Output the (X, Y) coordinate of the center of the cell containing the given text.  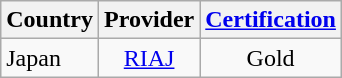
Gold (271, 58)
Certification (271, 20)
Japan (50, 58)
RIAJ (148, 58)
Country (50, 20)
Provider (148, 20)
